Detect which cell encompasses the target text, then output its (X, Y) center coordinate. 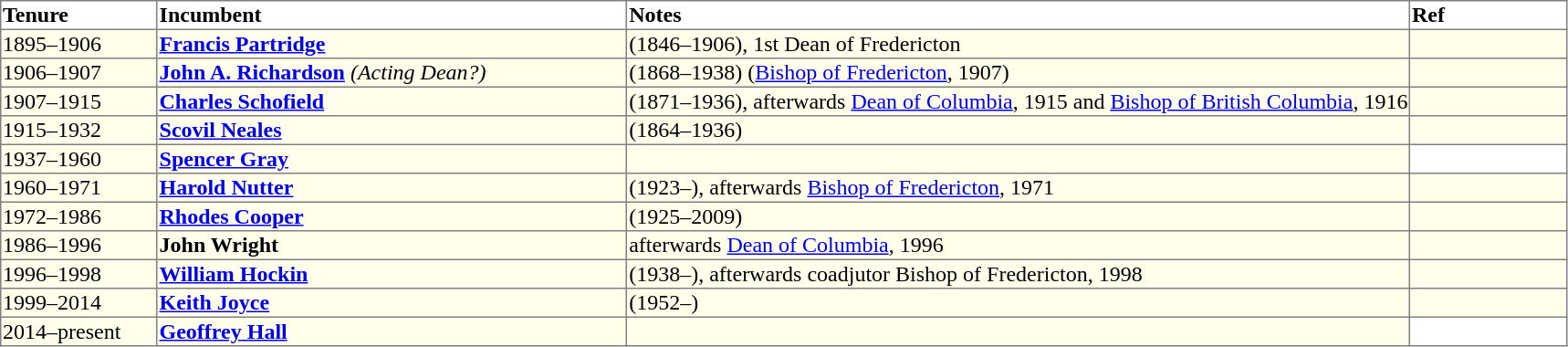
Tenure (79, 16)
(1868–1938) (Bishop of Fredericton, 1907) (1019, 73)
1960–1971 (79, 188)
William Hockin (392, 274)
2014–present (79, 331)
1937–1960 (79, 159)
(1952–) (1019, 303)
Notes (1019, 16)
Scovil Neales (392, 131)
1986–1996 (79, 246)
Francis Partridge (392, 44)
(1871–1936), afterwards Dean of Columbia, 1915 and Bishop of British Columbia, 1916 (1019, 101)
1906–1907 (79, 73)
1895–1906 (79, 44)
1999–2014 (79, 303)
(1925–2009) (1019, 216)
1996–1998 (79, 274)
Harold Nutter (392, 188)
(1846–1906), 1st Dean of Fredericton (1019, 44)
Keith Joyce (392, 303)
1907–1915 (79, 101)
Geoffrey Hall (392, 331)
Incumbent (392, 16)
John A. Richardson (Acting Dean?) (392, 73)
Rhodes Cooper (392, 216)
(1923–), afterwards Bishop of Fredericton, 1971 (1019, 188)
1972–1986 (79, 216)
1915–1932 (79, 131)
(1864–1936) (1019, 131)
Spencer Gray (392, 159)
John Wright (392, 246)
afterwards Dean of Columbia, 1996 (1019, 246)
Charles Schofield (392, 101)
(1938–), afterwards coadjutor Bishop of Fredericton, 1998 (1019, 274)
Ref (1489, 16)
